Scan for the cell matching the given text and deliver its (x, y) coordinate at center. 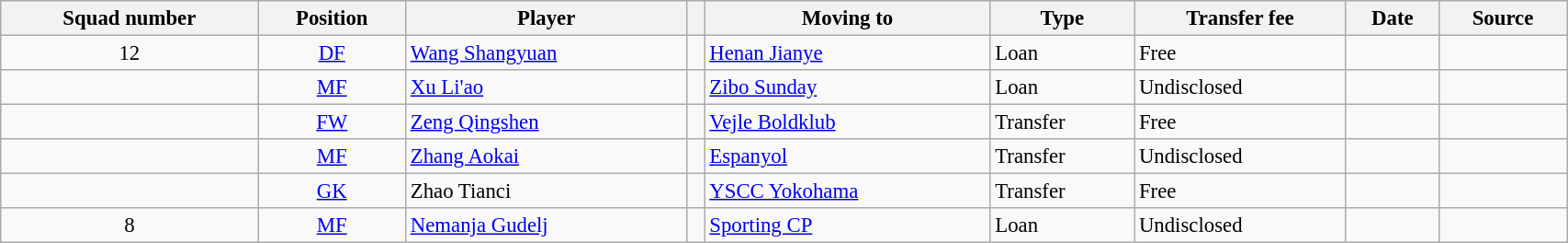
GK (332, 191)
Date (1393, 18)
12 (130, 53)
Position (332, 18)
Espanyol (847, 156)
Zhao Tianci (546, 191)
8 (130, 226)
DF (332, 53)
Player (546, 18)
Moving to (847, 18)
Zhang Aokai (546, 156)
Wang Shangyuan (546, 53)
Nemanja Gudelj (546, 226)
Source (1503, 18)
Sporting CP (847, 226)
Xu Li'ao (546, 87)
Type (1062, 18)
Vejle Boldklub (847, 122)
Henan Jianye (847, 53)
Zeng Qingshen (546, 122)
Transfer fee (1240, 18)
Squad number (130, 18)
YSCC Yokohama (847, 191)
FW (332, 122)
Zibo Sunday (847, 87)
